For the text-containing cell, return its midpoint in [X, Y] coordinate format. 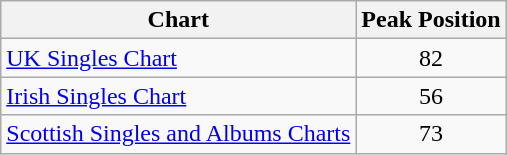
73 [431, 134]
Scottish Singles and Albums Charts [178, 134]
Irish Singles Chart [178, 96]
82 [431, 58]
Peak Position [431, 20]
56 [431, 96]
UK Singles Chart [178, 58]
Chart [178, 20]
